Return the (x, y) coordinate for the center point of the cell that contains the specified text.  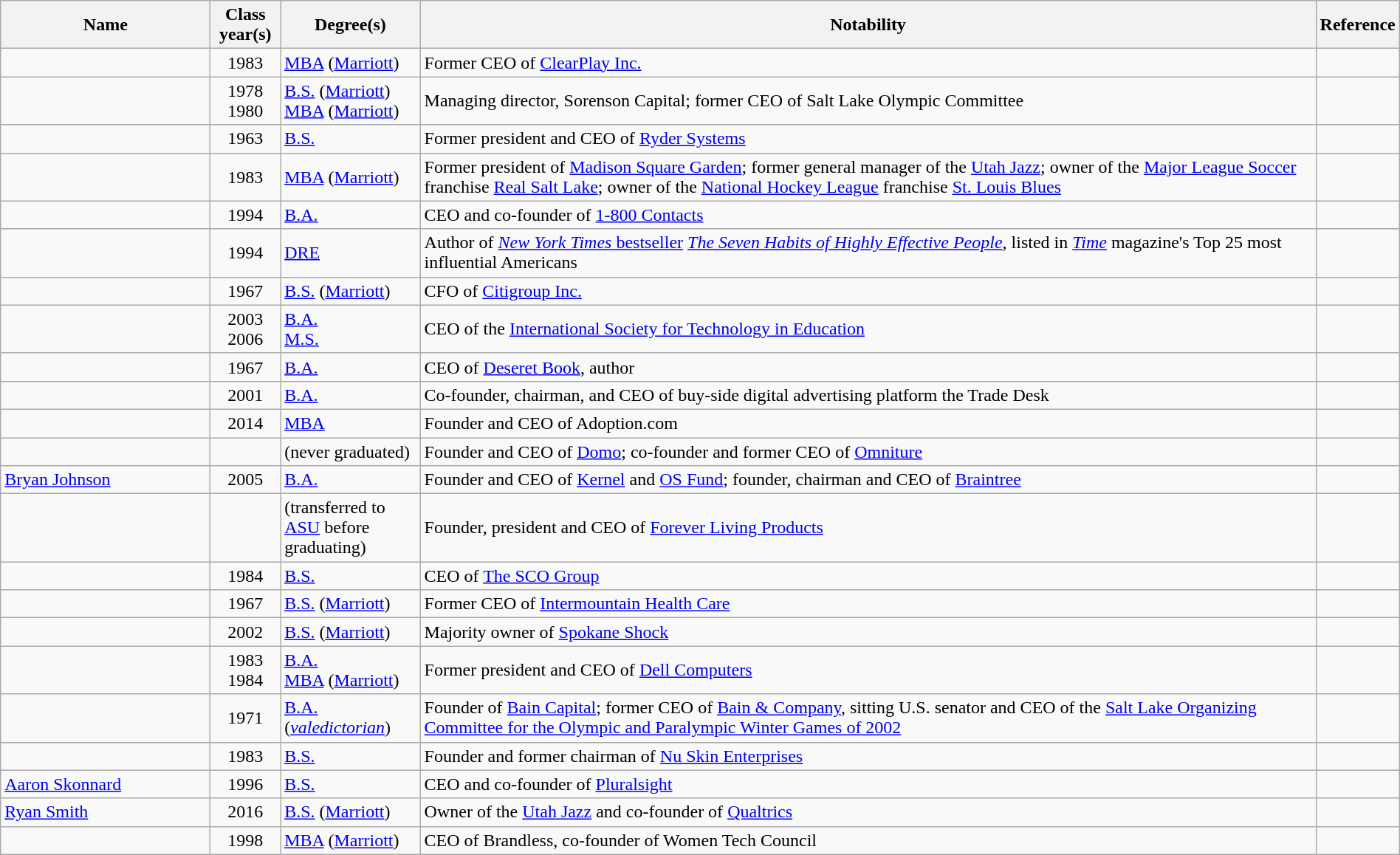
2002 (245, 632)
1998 (245, 840)
Managing director, Sorenson Capital; former CEO of Salt Lake Olympic Committee (868, 100)
Former CEO of Intermountain Health Care (868, 604)
Author of New York Times bestseller The Seven Habits of Highly Effective People, listed in Time magazine's Top 25 most influential Americans (868, 253)
Class year(s) (245, 25)
B.S. (Marriott)MBA (Marriott) (350, 100)
CEO of Brandless, co-founder of Women Tech Council (868, 840)
(never graduated) (350, 451)
CEO of Deseret Book, author (868, 367)
Founder and CEO of Domo; co-founder and former CEO of Omniture (868, 451)
Owner of the Utah Jazz and co-founder of Qualtrics (868, 812)
Founder, president and CEO of Forever Living Products (868, 528)
CFO of Citigroup Inc. (868, 291)
CEO of the International Society for Technology in Education (868, 329)
1996 (245, 784)
Founder and CEO of Kernel and OS Fund; founder, chairman and CEO of Braintree (868, 480)
1963 (245, 139)
CEO and co-founder of Pluralsight (868, 784)
2014 (245, 423)
Founder and CEO of Adoption.com (868, 423)
2016 (245, 812)
Co-founder, chairman, and CEO of buy-side digital advertising platform the Trade Desk (868, 395)
2005 (245, 480)
Bryan Johnson (106, 480)
(transferred to ASU before graduating) (350, 528)
Reference (1357, 25)
2001 (245, 395)
B.A.M.S. (350, 329)
Notability (868, 25)
Aaron Skonnard (106, 784)
Former president and CEO of Dell Computers (868, 670)
MBA (350, 423)
Name (106, 25)
B.A. (valedictorian) (350, 718)
1971 (245, 718)
Founder and former chairman of Nu Skin Enterprises (868, 756)
19781980 (245, 100)
Ryan Smith (106, 812)
CEO of The SCO Group (868, 576)
1984 (245, 576)
DRE (350, 253)
Degree(s) (350, 25)
Former president and CEO of Ryder Systems (868, 139)
B.A.MBA (Marriott) (350, 670)
Majority owner of Spokane Shock (868, 632)
19831984 (245, 670)
Former CEO of ClearPlay Inc. (868, 63)
20032006 (245, 329)
CEO and co-founder of 1-800 Contacts (868, 215)
